Extract the [x, y] coordinate from the center of the cell holding the provided text.  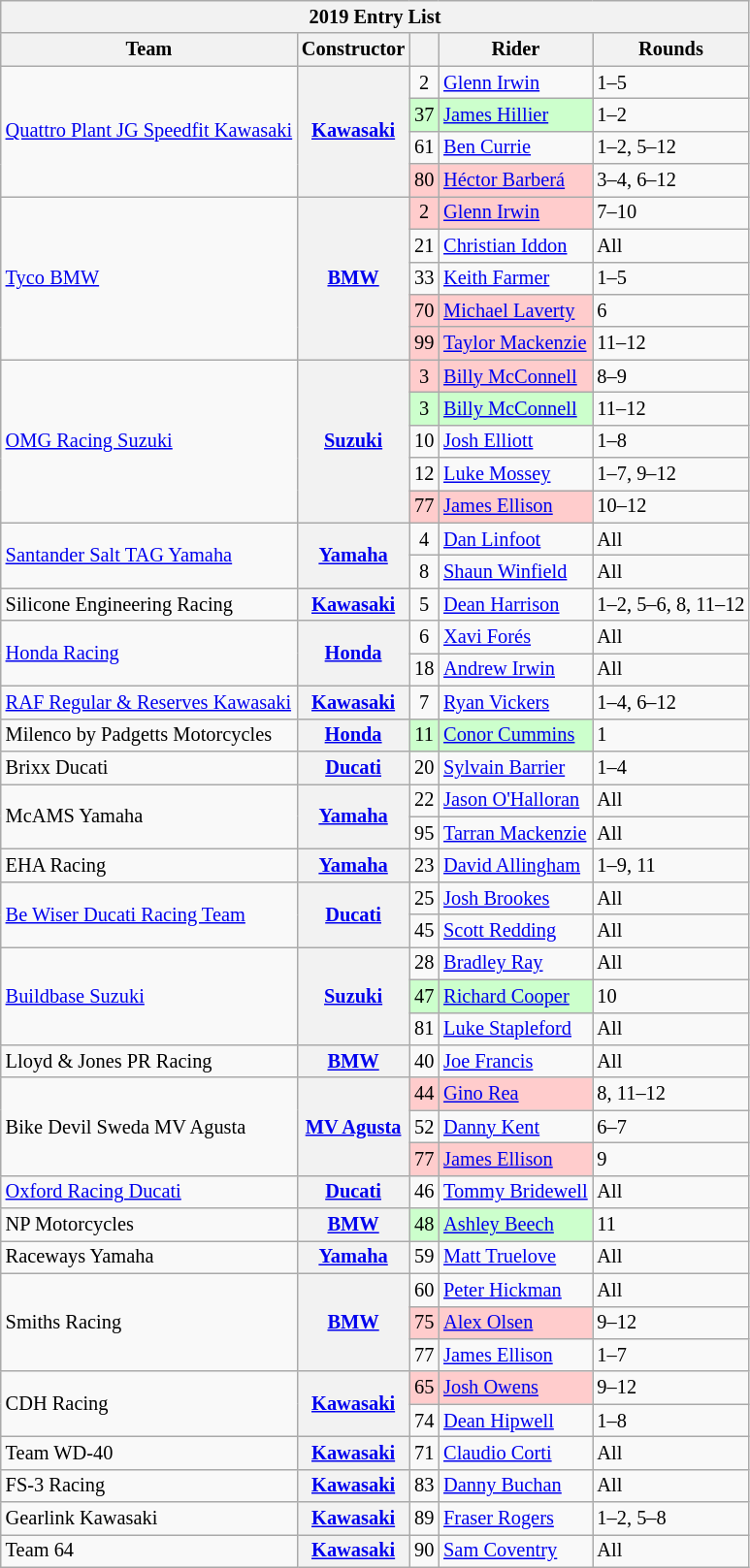
71 [424, 1453]
80 [424, 180]
Raceways Yamaha [149, 1257]
Josh Elliott [515, 441]
60 [424, 1290]
Rider [515, 49]
Luke Stapleford [515, 1029]
75 [424, 1323]
Sam Coventry [515, 1551]
37 [424, 114]
Claudio Corti [515, 1453]
Oxford Racing Ducati [149, 1192]
Honda Racing [149, 654]
Ashley Beech [515, 1225]
83 [424, 1486]
70 [424, 310]
Richard Cooper [515, 996]
47 [424, 996]
Team [149, 49]
Constructor [353, 49]
Héctor Barberá [515, 180]
3–4, 6–12 [671, 180]
28 [424, 963]
Lloyd & Jones PR Racing [149, 1061]
Team WD-40 [149, 1453]
Shaun Winfield [515, 571]
8 [424, 571]
4 [424, 539]
22 [424, 800]
89 [424, 1519]
Joe Francis [515, 1061]
Danny Kent [515, 1127]
1–9, 11 [671, 865]
9 [671, 1159]
Quattro Plant JG Speedfit Kawasaki [149, 132]
5 [424, 604]
Taylor Mackenzie [515, 343]
18 [424, 669]
1–2 [671, 114]
Danny Buchan [515, 1486]
1–7 [671, 1355]
Andrew Irwin [515, 669]
46 [424, 1192]
EHA Racing [149, 865]
1–7, 9–12 [671, 474]
52 [424, 1127]
25 [424, 898]
NP Motorcycles [149, 1225]
RAF Regular & Reserves Kawasaki [149, 702]
Smiths Racing [149, 1323]
Bradley Ray [515, 963]
Scott Redding [515, 931]
Tommy Bridewell [515, 1192]
FS-3 Racing [149, 1486]
45 [424, 931]
Buildbase Suzuki [149, 995]
Ben Currie [515, 147]
21 [424, 245]
Sylvain Barrier [515, 767]
10–12 [671, 506]
Conor Cummins [515, 735]
8, 11–12 [671, 1094]
7 [424, 702]
Matt Truelove [515, 1257]
1–4, 6–12 [671, 702]
Ryan Vickers [515, 702]
99 [424, 343]
Brixx Ducati [149, 767]
Michael Laverty [515, 310]
Tarran Mackenzie [515, 833]
Fraser Rogers [515, 1519]
7–10 [671, 212]
59 [424, 1257]
1–2, 5–12 [671, 147]
Peter Hickman [515, 1290]
OMG Racing Suzuki [149, 441]
Silicone Engineering Racing [149, 604]
Xavi Forés [515, 637]
Bike Devil Sweda MV Agusta [149, 1127]
74 [424, 1421]
CDH Racing [149, 1404]
Keith Farmer [515, 278]
Dean Hipwell [515, 1421]
61 [424, 147]
Santander Salt TAG Yamaha [149, 555]
James Hillier [515, 114]
95 [424, 833]
48 [424, 1225]
6–7 [671, 1127]
Be Wiser Ducati Racing Team [149, 913]
Josh Brookes [515, 898]
Milenco by Padgetts Motorcycles [149, 735]
1 [671, 735]
Josh Owens [515, 1388]
2019 Entry List [375, 16]
33 [424, 278]
1–2, 5–8 [671, 1519]
Gearlink Kawasaki [149, 1519]
Dan Linfoot [515, 539]
Dean Harrison [515, 604]
1–2, 5–6, 8, 11–12 [671, 604]
Rounds [671, 49]
20 [424, 767]
MV Agusta [353, 1127]
Jason O'Halloran [515, 800]
Christian Iddon [515, 245]
Luke Mossey [515, 474]
Team 64 [149, 1551]
McAMS Yamaha [149, 816]
81 [424, 1029]
44 [424, 1094]
65 [424, 1388]
1–4 [671, 767]
Gino Rea [515, 1094]
8–9 [671, 376]
23 [424, 865]
David Allingham [515, 865]
Tyco BMW [149, 277]
Alex Olsen [515, 1323]
40 [424, 1061]
90 [424, 1551]
12 [424, 474]
